From the cell containing the given text, extract its center point as [x, y] coordinate. 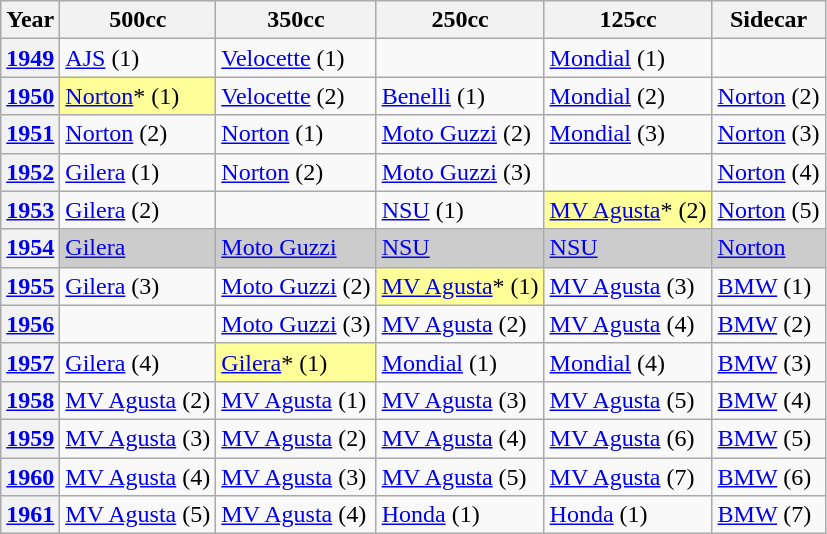
Mondial (2) [628, 96]
Velocette (2) [296, 96]
Norton (5) [768, 210]
MV Agusta* (1) [460, 286]
AJS (1) [138, 58]
Moto Guzzi [296, 248]
1956 [30, 324]
1949 [30, 58]
Norton [768, 248]
BMW (4) [768, 400]
MV Agusta (6) [628, 438]
BMW (7) [768, 515]
Gilera (1) [138, 172]
MV Agusta* (2) [628, 210]
1950 [30, 96]
Norton (3) [768, 134]
Gilera [138, 248]
125cc [628, 20]
BMW (5) [768, 438]
1954 [30, 248]
Norton (4) [768, 172]
BMW (2) [768, 324]
Velocette (1) [296, 58]
Sidecar [768, 20]
1960 [30, 477]
Mondial (3) [628, 134]
1957 [30, 362]
Gilera* (1) [296, 362]
1955 [30, 286]
MV Agusta (7) [628, 477]
Gilera (2) [138, 210]
Gilera (4) [138, 362]
1953 [30, 210]
Benelli (1) [460, 96]
1951 [30, 134]
MV Agusta (1) [296, 400]
1952 [30, 172]
Gilera (3) [138, 286]
350cc [296, 20]
Year [30, 20]
1961 [30, 515]
250cc [460, 20]
1959 [30, 438]
Norton* (1) [138, 96]
BMW (6) [768, 477]
1958 [30, 400]
Norton (1) [296, 134]
Mondial (4) [628, 362]
BMW (1) [768, 286]
500cc [138, 20]
NSU (1) [460, 210]
BMW (3) [768, 362]
